Extract the (x, y) coordinate from the center of the cell holding the provided text.  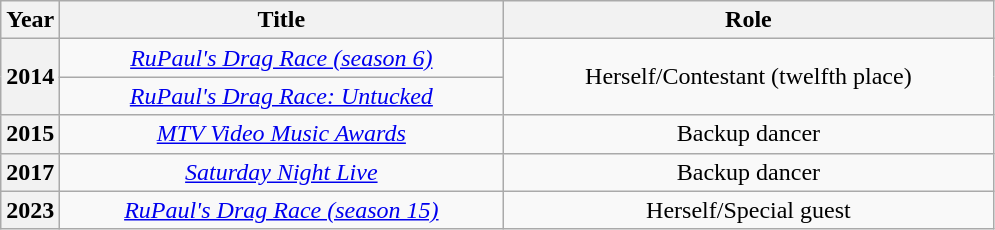
Herself/Special guest (748, 210)
RuPaul's Drag Race (season 15) (282, 210)
2017 (30, 172)
Role (748, 20)
2015 (30, 134)
Year (30, 20)
MTV Video Music Awards (282, 134)
2023 (30, 210)
RuPaul's Drag Race (season 6) (282, 58)
RuPaul's Drag Race: Untucked (282, 96)
Title (282, 20)
Saturday Night Live (282, 172)
Herself/Contestant (twelfth place) (748, 77)
2014 (30, 77)
